Extract the [x, y] coordinate from the center of the cell holding the provided text.  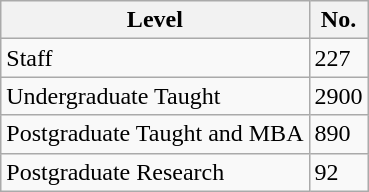
Undergraduate Taught [155, 96]
Staff [155, 58]
92 [338, 172]
Postgraduate Research [155, 172]
Level [155, 20]
No. [338, 20]
890 [338, 134]
227 [338, 58]
Postgraduate Taught and MBA [155, 134]
2900 [338, 96]
